Pinpoint the cell where the given text exists, returning its [X, Y] midpoint coordinate. 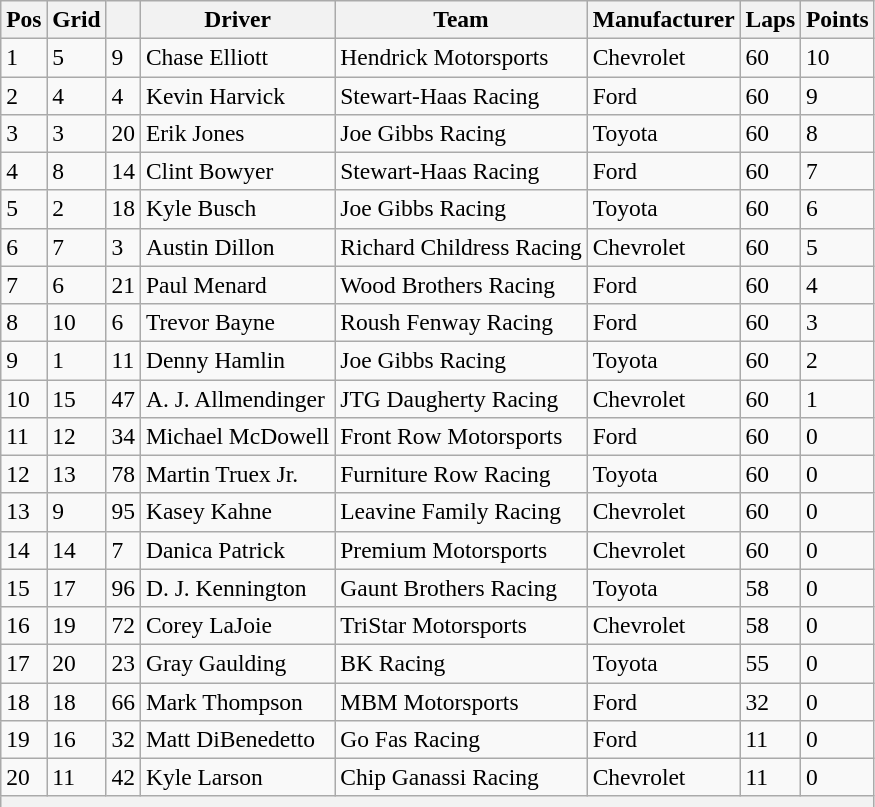
42 [123, 777]
Austin Dillon [237, 247]
Manufacturer [664, 19]
Erik Jones [237, 133]
66 [123, 701]
Points [838, 19]
Kyle Busch [237, 209]
Chip Ganassi Racing [461, 777]
Roush Fenway Racing [461, 322]
78 [123, 474]
A. J. Allmendinger [237, 398]
Corey LaJoie [237, 625]
Clint Bowyer [237, 171]
JTG Daugherty Racing [461, 398]
Gaunt Brothers Racing [461, 588]
Furniture Row Racing [461, 474]
Wood Brothers Racing [461, 285]
Front Row Motorsports [461, 436]
Premium Motorsports [461, 550]
BK Racing [461, 663]
MBM Motorsports [461, 701]
Denny Hamlin [237, 360]
Chase Elliott [237, 57]
Kevin Harvick [237, 95]
Kyle Larson [237, 777]
Gray Gaulding [237, 663]
Hendrick Motorsports [461, 57]
Danica Patrick [237, 550]
Pos [24, 19]
55 [770, 663]
47 [123, 398]
95 [123, 512]
Richard Childress Racing [461, 247]
TriStar Motorsports [461, 625]
Matt DiBenedetto [237, 739]
D. J. Kennington [237, 588]
Martin Truex Jr. [237, 474]
Paul Menard [237, 285]
Michael McDowell [237, 436]
23 [123, 663]
Mark Thompson [237, 701]
Trevor Bayne [237, 322]
Driver [237, 19]
Leavine Family Racing [461, 512]
Go Fas Racing [461, 739]
72 [123, 625]
96 [123, 588]
34 [123, 436]
Kasey Kahne [237, 512]
21 [123, 285]
Team [461, 19]
Laps [770, 19]
Grid [76, 19]
